Capture the cell that displays the provided text and extract its [x, y] central coordinate. 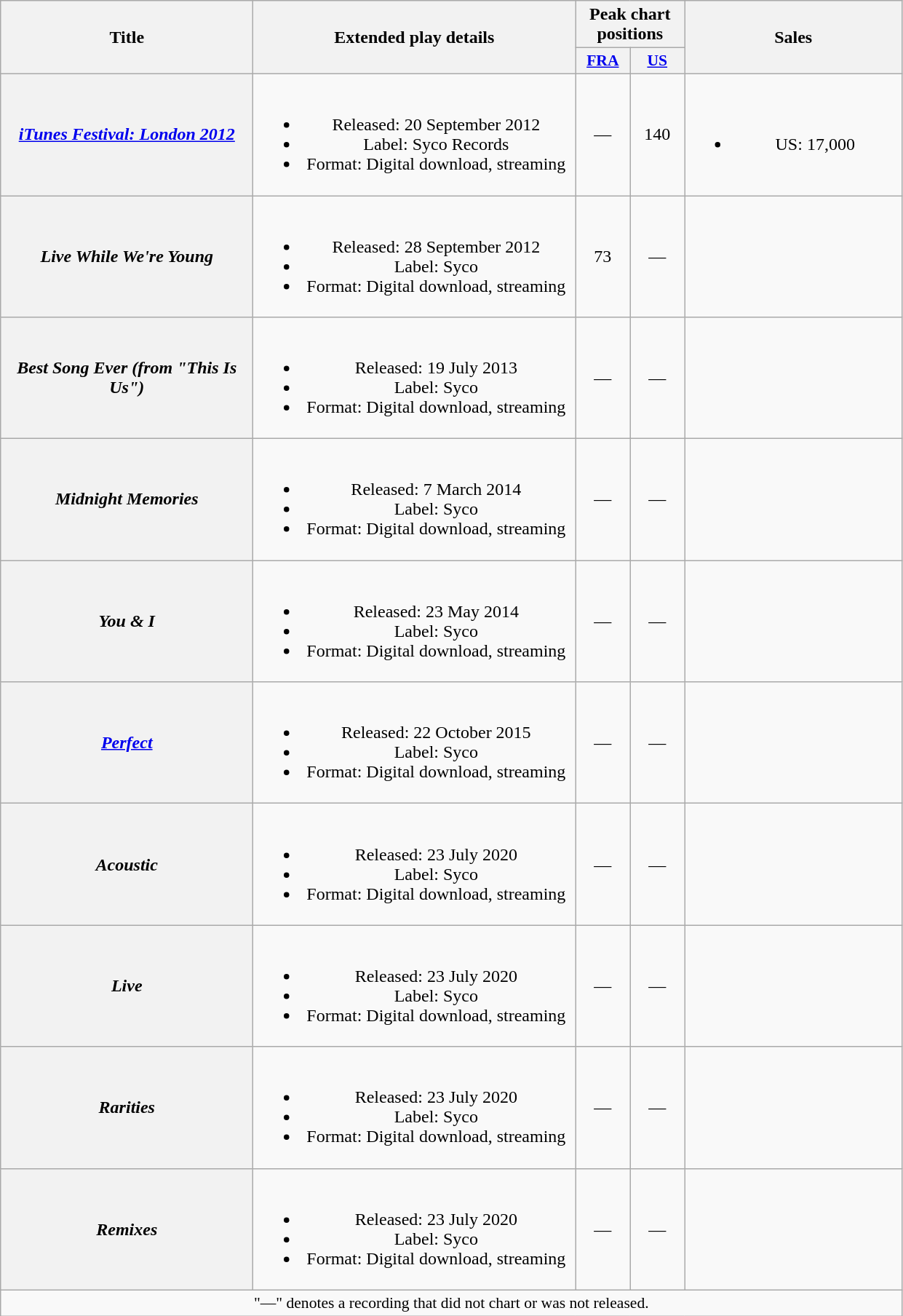
"—" denotes a recording that did not chart or was not released. [451, 1303]
US: 17,000 [793, 134]
Perfect [127, 742]
Extended play details [415, 38]
Released: 22 October 2015Label: SycoFormat: Digital download, streaming [415, 742]
Remixes [127, 1229]
US [658, 61]
Released: 19 July 2013Label: SycoFormat: Digital download, streaming [415, 378]
You & I [127, 622]
140 [658, 134]
Best Song Ever (from "This Is Us") [127, 378]
Live While We're Young [127, 256]
Peak chart positions [630, 25]
Live [127, 986]
Released: 7 March 2014Label: SycoFormat: Digital download, streaming [415, 499]
Released: 20 September 2012Label: Syco RecordsFormat: Digital download, streaming [415, 134]
73 [602, 256]
FRA [602, 61]
Rarities [127, 1108]
Sales [793, 38]
Midnight Memories [127, 499]
iTunes Festival: London 2012 [127, 134]
Acoustic [127, 865]
Released: 23 May 2014Label: SycoFormat: Digital download, streaming [415, 622]
Title [127, 38]
Released: 28 September 2012Label: SycoFormat: Digital download, streaming [415, 256]
